Locate the cell with the specified text and output its [x, y] center coordinate. 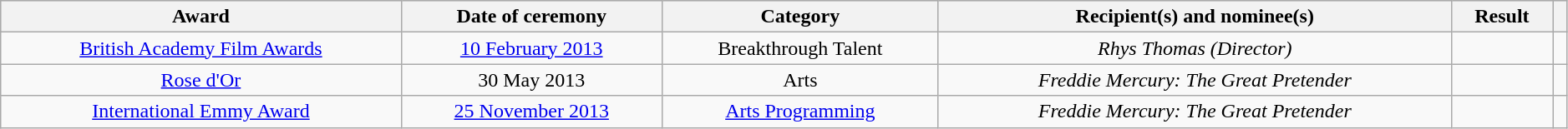
Award [200, 17]
Arts Programming [800, 112]
Rhys Thomas (Director) [1195, 48]
30 May 2013 [531, 80]
Category [800, 17]
10 February 2013 [531, 48]
International Emmy Award [200, 112]
Breakthrough Talent [800, 48]
British Academy Film Awards [200, 48]
25 November 2013 [531, 112]
Rose d'Or [200, 80]
Date of ceremony [531, 17]
Recipient(s) and nominee(s) [1195, 17]
Arts [800, 80]
Result [1502, 17]
